Scan for the cell matching the given text and deliver its [x, y] coordinate at center. 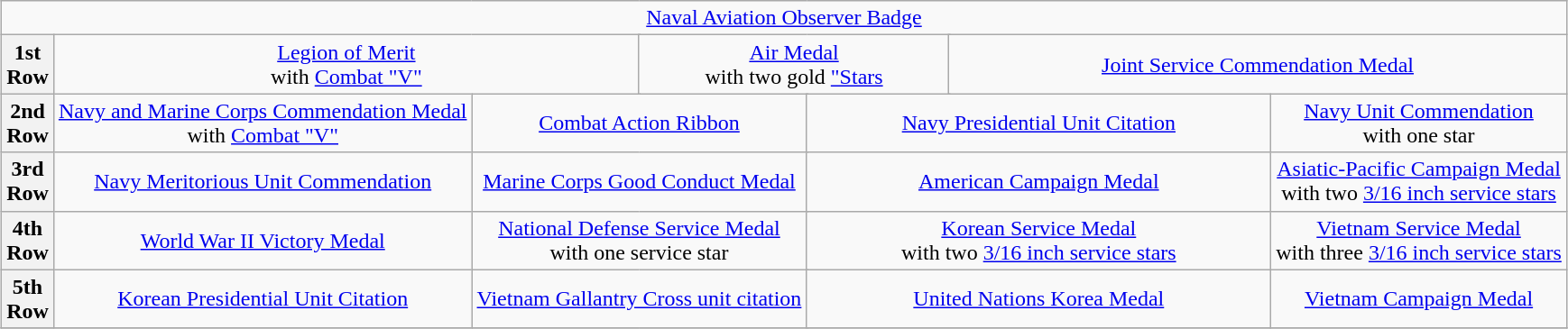
American Campaign Medal [1039, 182]
Asiatic-Pacific Campaign Medal with two 3/16 inch service stars [1419, 182]
Vietnam Gallantry Cross unit citation [639, 299]
National Defense Service Medal with one service star [639, 240]
Navy and Marine Corps Commendation Medal with Combat "V" [263, 123]
Air Medal with two gold "Stars [794, 65]
United Nations Korea Medal [1039, 299]
4thRow [28, 240]
Naval Aviation Observer Badge [785, 18]
2ndRow [28, 123]
Navy Meritorious Unit Commendation [263, 182]
Korean Service Medal with two 3/16 inch service stars [1039, 240]
5thRow [28, 299]
Navy Unit Commendation with one star [1419, 123]
Vietnam Campaign Medal [1419, 299]
Navy Presidential Unit Citation [1039, 123]
Marine Corps Good Conduct Medal [639, 182]
Legion of Merit with Combat "V" [346, 65]
World War II Victory Medal [263, 240]
Korean Presidential Unit Citation [263, 299]
1stRow [28, 65]
Vietnam Service Medal with three 3/16 inch service stars [1419, 240]
Combat Action Ribbon [639, 123]
3rdRow [28, 182]
Joint Service Commendation Medal [1258, 65]
